Return [x, y] of the center of cell containing provided text 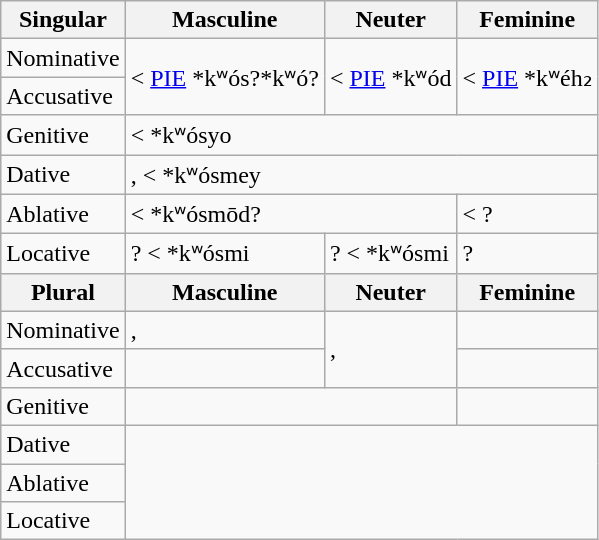
< *kʷósmōd? [291, 214]
Singular [63, 20]
< *kʷósyo [361, 135]
< PIE *kʷód [390, 77]
Plural [63, 292]
< PIE *kʷéh₂ [527, 77]
? [527, 254]
< ? [527, 214]
, < *kʷósmey [361, 174]
< PIE *kʷós?*kʷó? [224, 77]
